Provide the (X, Y) coordinate of the cell's center where the given text is located.  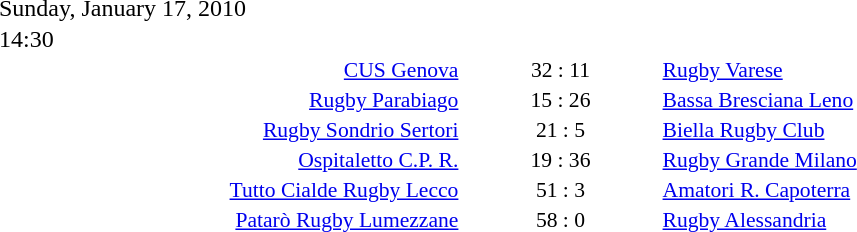
15 : 26 (560, 100)
21 : 5 (560, 130)
19 : 36 (560, 160)
32 : 11 (560, 70)
51 : 3 (560, 190)
